Detect which cell encompasses the target text, then output its [x, y] center coordinate. 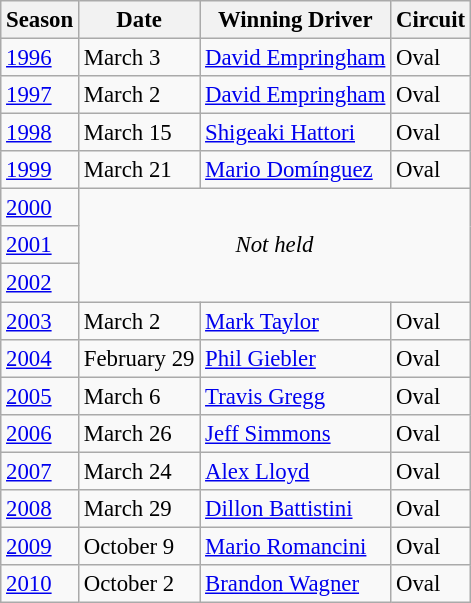
Jeff Simmons [296, 433]
Winning Driver [296, 20]
1996 [40, 58]
Mario Romancini [296, 546]
Date [138, 20]
March 21 [138, 170]
2004 [40, 358]
2008 [40, 509]
Mario Domínguez [296, 170]
1999 [40, 170]
Travis Gregg [296, 396]
Shigeaki Hattori [296, 133]
October 2 [138, 584]
March 26 [138, 433]
1998 [40, 133]
March 29 [138, 509]
2007 [40, 471]
Circuit [431, 20]
2002 [40, 283]
2009 [40, 546]
2010 [40, 584]
Alex Lloyd [296, 471]
1997 [40, 95]
March 15 [138, 133]
March 3 [138, 58]
Dillon Battistini [296, 509]
2005 [40, 396]
Brandon Wagner [296, 584]
Mark Taylor [296, 321]
March 6 [138, 396]
2003 [40, 321]
Phil Giebler [296, 358]
March 24 [138, 471]
2001 [40, 245]
February 29 [138, 358]
2000 [40, 208]
Season [40, 20]
October 9 [138, 546]
Not held [274, 246]
2006 [40, 433]
